Output the (X, Y) coordinate of the center of the cell containing the given text.  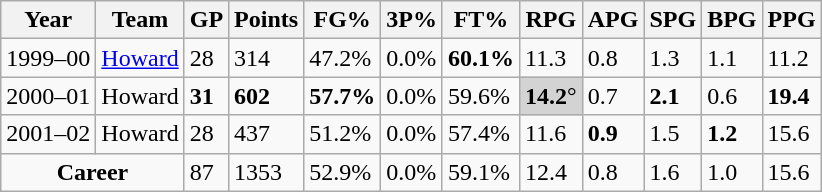
47.2% (342, 58)
Team (140, 20)
11.2 (792, 58)
2000–01 (48, 96)
602 (266, 96)
0.7 (613, 96)
51.2% (342, 134)
1.6 (673, 172)
BPG (732, 20)
1.2 (732, 134)
PPG (792, 20)
1.3 (673, 58)
Career (92, 172)
SPG (673, 20)
1353 (266, 172)
60.1% (480, 58)
1.1 (732, 58)
57.7% (342, 96)
1.0 (732, 172)
12.4 (552, 172)
Points (266, 20)
314 (266, 58)
1999–00 (48, 58)
0.9 (613, 134)
14.2° (552, 96)
GP (206, 20)
FG% (342, 20)
0.6 (732, 96)
57.4% (480, 134)
RPG (552, 20)
Year (48, 20)
2.1 (673, 96)
FT% (480, 20)
3P% (412, 20)
19.4 (792, 96)
11.3 (552, 58)
52.9% (342, 172)
59.1% (480, 172)
1.5 (673, 134)
437 (266, 134)
31 (206, 96)
11.6 (552, 134)
APG (613, 20)
2001–02 (48, 134)
59.6% (480, 96)
87 (206, 172)
